Locate the cell with the specified text and output its (x, y) center coordinate. 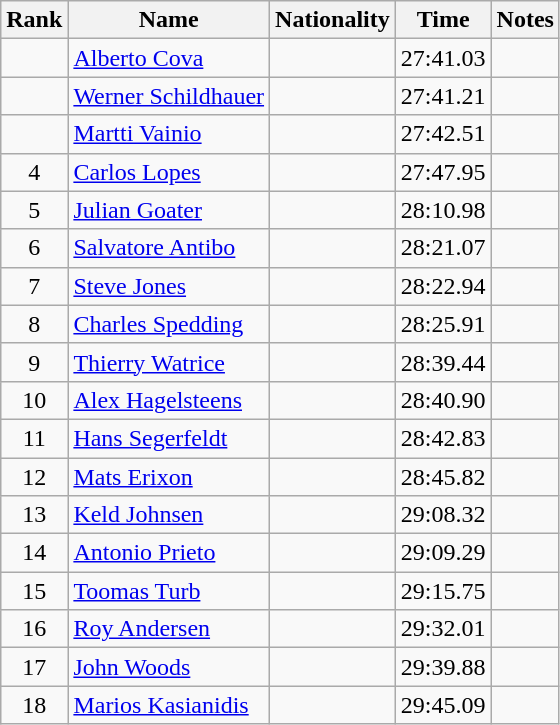
17 (34, 667)
29:45.09 (443, 705)
29:08.32 (443, 515)
29:39.88 (443, 667)
Salvatore Antibo (169, 248)
15 (34, 591)
29:09.29 (443, 553)
Mats Erixon (169, 477)
11 (34, 438)
Notes (525, 20)
Time (443, 20)
Alberto Cova (169, 58)
12 (34, 477)
Rank (34, 20)
28:22.94 (443, 286)
27:42.51 (443, 134)
28:25.91 (443, 324)
John Woods (169, 667)
28:39.44 (443, 362)
27:41.21 (443, 96)
28:45.82 (443, 477)
Marios Kasianidis (169, 705)
Thierry Watrice (169, 362)
16 (34, 629)
Steve Jones (169, 286)
29:32.01 (443, 629)
27:47.95 (443, 172)
14 (34, 553)
Alex Hagelsteens (169, 400)
8 (34, 324)
Name (169, 20)
5 (34, 210)
18 (34, 705)
28:21.07 (443, 248)
27:41.03 (443, 58)
13 (34, 515)
10 (34, 400)
28:42.83 (443, 438)
Hans Segerfeldt (169, 438)
Charles Spedding (169, 324)
Keld Johnsen (169, 515)
Toomas Turb (169, 591)
Carlos Lopes (169, 172)
Martti Vainio (169, 134)
28:10.98 (443, 210)
29:15.75 (443, 591)
28:40.90 (443, 400)
Julian Goater (169, 210)
Antonio Prieto (169, 553)
6 (34, 248)
4 (34, 172)
7 (34, 286)
Roy Andersen (169, 629)
Nationality (333, 20)
9 (34, 362)
Werner Schildhauer (169, 96)
